Return (X, Y) of the center of cell containing provided text 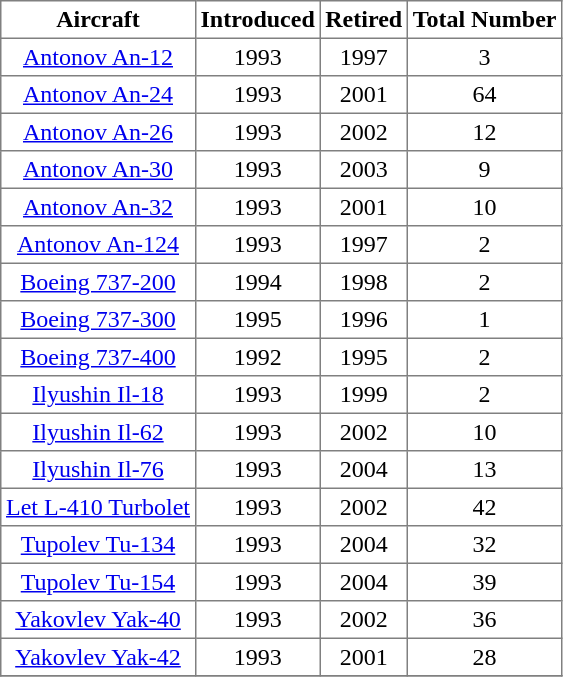
1996 (364, 320)
Boeing 737-200 (98, 282)
Yakovlev Yak-40 (98, 620)
Let L-410 Turbolet (98, 507)
Ilyushin Il-76 (98, 470)
Tupolev Tu-154 (98, 582)
1992 (258, 357)
Aircraft (98, 20)
64 (484, 95)
Antonov An-26 (98, 132)
3 (484, 57)
12 (484, 132)
Boeing 737-300 (98, 320)
Boeing 737-400 (98, 357)
36 (484, 620)
Retired (364, 20)
28 (484, 657)
Tupolev Tu-134 (98, 545)
32 (484, 545)
1999 (364, 395)
Antonov An-30 (98, 170)
Ilyushin Il-18 (98, 395)
Antonov An-12 (98, 57)
9 (484, 170)
1998 (364, 282)
39 (484, 582)
Yakovlev Yak-42 (98, 657)
Ilyushin Il-62 (98, 432)
Antonov An-32 (98, 207)
1994 (258, 282)
2003 (364, 170)
1 (484, 320)
Total Number (484, 20)
13 (484, 470)
Introduced (258, 20)
42 (484, 507)
Antonov An-124 (98, 245)
Antonov An-24 (98, 95)
